Scan for the cell matching the given text and deliver its (X, Y) coordinate at center. 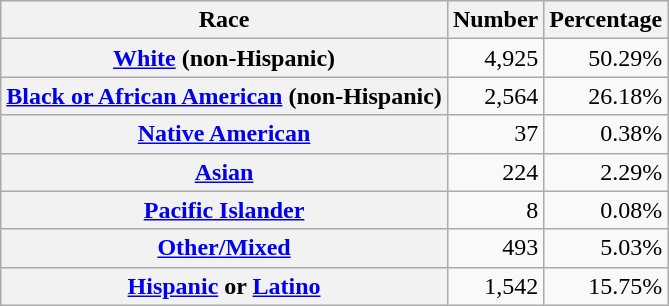
Other/Mixed (224, 248)
Race (224, 20)
0.08% (606, 210)
0.38% (606, 134)
5.03% (606, 248)
White (non-Hispanic) (224, 58)
Percentage (606, 20)
50.29% (606, 58)
224 (495, 172)
Number (495, 20)
1,542 (495, 286)
493 (495, 248)
2.29% (606, 172)
Native American (224, 134)
Hispanic or Latino (224, 286)
2,564 (495, 96)
Asian (224, 172)
15.75% (606, 286)
8 (495, 210)
Black or African American (non-Hispanic) (224, 96)
Pacific Islander (224, 210)
26.18% (606, 96)
4,925 (495, 58)
37 (495, 134)
